Determine the [X, Y] coordinate at the center of the cell enclosing the given text.  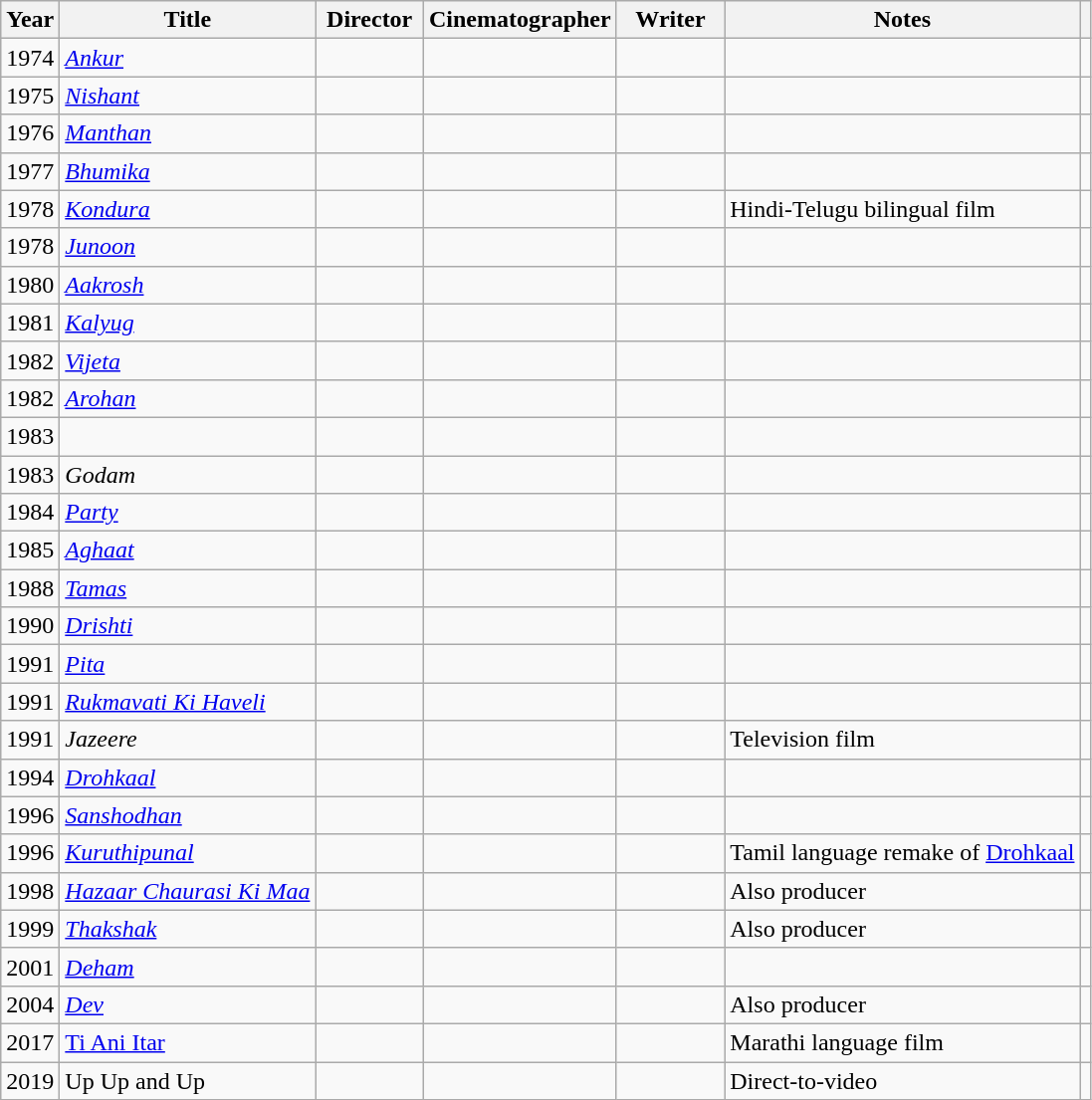
Ti Ani Itar [187, 1042]
1976 [30, 133]
Tamil language remake of Drohkaal [902, 853]
1985 [30, 550]
1990 [30, 626]
Bhumika [187, 171]
Ankur [187, 58]
1999 [30, 929]
Drohkaal [187, 777]
Rukmavati Ki Haveli [187, 702]
1980 [30, 285]
Deham [187, 967]
Hindi-Telugu bilingual film [902, 209]
Direct-to-video [902, 1080]
Title [187, 20]
1988 [30, 588]
Manthan [187, 133]
Notes [902, 20]
Writer [671, 20]
Pita [187, 664]
1977 [30, 171]
Dev [187, 1004]
1998 [30, 891]
Tamas [187, 588]
Director [370, 20]
Jazeere [187, 740]
Year [30, 20]
Vijeta [187, 360]
2017 [30, 1042]
Aghaat [187, 550]
Hazaar Chaurasi Ki Maa [187, 891]
2019 [30, 1080]
Nishant [187, 96]
Kalyug [187, 323]
1984 [30, 513]
Party [187, 513]
1981 [30, 323]
Marathi language film [902, 1042]
1974 [30, 58]
Aakrosh [187, 285]
Kondura [187, 209]
Kuruthipunal [187, 853]
1994 [30, 777]
2004 [30, 1004]
2001 [30, 967]
1975 [30, 96]
Thakshak [187, 929]
Arohan [187, 398]
Television film [902, 740]
Up Up and Up [187, 1080]
Junoon [187, 247]
Cinematographer [520, 20]
Drishti [187, 626]
Sanshodhan [187, 815]
Godam [187, 475]
